Find where the given text appears and provide that cell's center as (x, y) coordinate. 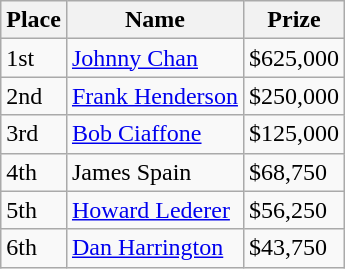
$250,000 (294, 96)
Place (34, 20)
Prize (294, 20)
Howard Lederer (154, 210)
$68,750 (294, 172)
6th (34, 248)
2nd (34, 96)
$43,750 (294, 248)
$625,000 (294, 58)
$56,250 (294, 210)
Bob Ciaffone (154, 134)
Johnny Chan (154, 58)
James Spain (154, 172)
$125,000 (294, 134)
4th (34, 172)
Frank Henderson (154, 96)
Dan Harrington (154, 248)
Name (154, 20)
3rd (34, 134)
5th (34, 210)
1st (34, 58)
